Provide the [X, Y] coordinate of the cell's center where the given text is located.  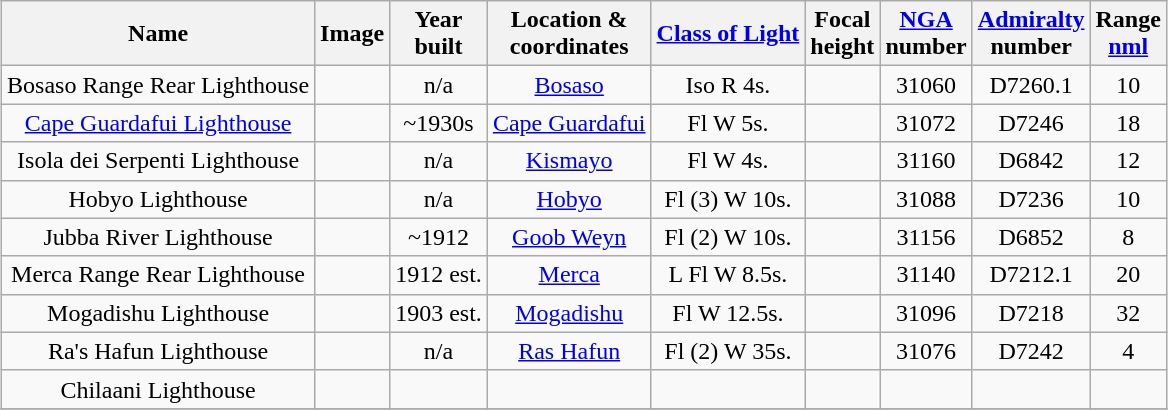
Mogadishu Lighthouse [158, 313]
Fl W 5s. [728, 123]
Focalheight [842, 34]
Mogadishu [569, 313]
Iso R 4s. [728, 85]
Rangenml [1128, 34]
31096 [926, 313]
Jubba River Lighthouse [158, 237]
4 [1128, 351]
31140 [926, 275]
Cape Guardafui Lighthouse [158, 123]
D6842 [1031, 161]
D7218 [1031, 313]
Fl (3) W 10s. [728, 199]
Fl (2) W 10s. [728, 237]
D7246 [1031, 123]
L Fl W 8.5s. [728, 275]
Cape Guardafui [569, 123]
Isola dei Serpenti Lighthouse [158, 161]
32 [1128, 313]
Ra's Hafun Lighthouse [158, 351]
31088 [926, 199]
18 [1128, 123]
Admiraltynumber [1031, 34]
~1930s [439, 123]
Name [158, 34]
D7236 [1031, 199]
D7242 [1031, 351]
Ras Hafun [569, 351]
31060 [926, 85]
8 [1128, 237]
D7212.1 [1031, 275]
20 [1128, 275]
Fl (2) W 35s. [728, 351]
Yearbuilt [439, 34]
Hobyo [569, 199]
Bosaso Range Rear Lighthouse [158, 85]
Location & coordinates [569, 34]
31072 [926, 123]
Fl W 12.5s. [728, 313]
31076 [926, 351]
Merca Range Rear Lighthouse [158, 275]
Bosaso [569, 85]
31160 [926, 161]
Goob Weyn [569, 237]
D6852 [1031, 237]
Class of Light [728, 34]
31156 [926, 237]
12 [1128, 161]
Image [352, 34]
Chilaani Lighthouse [158, 389]
1903 est. [439, 313]
1912 est. [439, 275]
~1912 [439, 237]
NGAnumber [926, 34]
Merca [569, 275]
Fl W 4s. [728, 161]
Kismayo [569, 161]
Hobyo Lighthouse [158, 199]
D7260.1 [1031, 85]
